Return (x, y) of the center of cell containing provided text 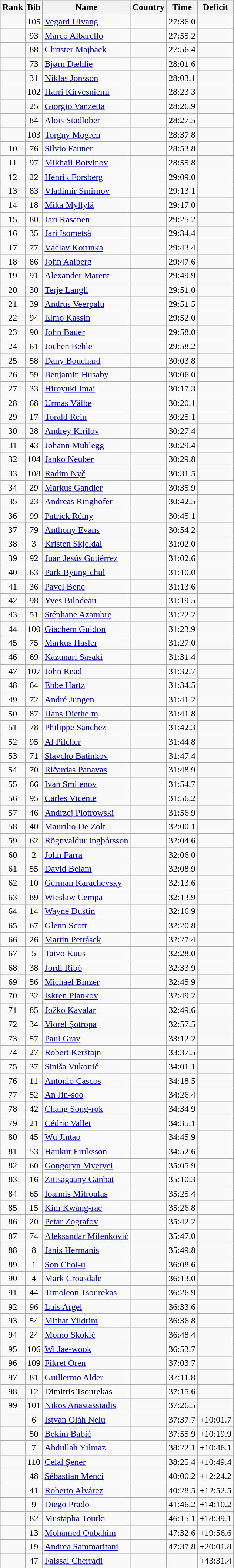
Alexander Marent (87, 276)
31:22.2 (182, 614)
30:45.1 (182, 516)
31:02.0 (182, 544)
31:42.3 (182, 728)
28:01.6 (182, 64)
Bib (34, 7)
35:05.9 (182, 1165)
29:09.0 (182, 177)
37:37.7 (182, 1420)
31:23.9 (182, 629)
5 (34, 954)
9 (34, 1504)
32:49.6 (182, 1010)
100 (34, 629)
+12:24.2 (215, 1476)
Markus Hasler (87, 643)
29:58.0 (182, 332)
31:56.2 (182, 798)
109 (34, 1363)
32:33.9 (182, 968)
101 (34, 1405)
Juan Jesús Gutiérrez (87, 558)
Bjørn Dæhlie (87, 64)
30:20.1 (182, 403)
Mohamed Oubahim (87, 1533)
Roberto Alvárez (87, 1490)
Taivo Kuus (87, 954)
37:26.5 (182, 1405)
29:58.2 (182, 346)
6 (34, 1420)
Slavcho Batinkov (87, 756)
+20:01.8 (215, 1547)
31:41.8 (182, 714)
Elmo Kassin (87, 318)
36:53.7 (182, 1349)
Torgny Mogren (87, 134)
Park Byung-chul (87, 572)
Giachem Guidon (87, 629)
31:34.5 (182, 685)
John Farra (87, 854)
34:45.9 (182, 1137)
+10:01.7 (215, 1420)
+19:56.6 (215, 1533)
+14:10.2 (215, 1504)
37:15.6 (182, 1391)
Wi Jae-wook (87, 1349)
29:13.1 (182, 191)
28:27.5 (182, 120)
2 (34, 854)
31:44.8 (182, 742)
Jožko Kavalar (87, 1010)
Andrus Veerpalu (87, 304)
35:10.3 (182, 1180)
Hiroyuki Imai (87, 388)
Jordi Ribó (87, 968)
Niklas Jonsson (87, 78)
Glenn Scott (87, 925)
Václav Korunka (87, 247)
Silvio Fauner (87, 148)
Mithat Yildrim (87, 1321)
Ebbe Hartz (87, 685)
Kim Kwang-rae (87, 1208)
105 (34, 22)
Carles Vicente (87, 798)
John Bauer (87, 332)
28:37.8 (182, 134)
34:18.5 (182, 1081)
Maurilio De Zolt (87, 826)
30:42.5 (182, 502)
30:35.9 (182, 488)
Haukur Eiríksson (87, 1151)
Jochen Behle (87, 346)
40:28.5 (182, 1490)
36:48.4 (182, 1335)
31:47.4 (182, 756)
35:49.8 (182, 1250)
31:56.9 (182, 812)
Mustapha Tourki (87, 1518)
34:35.1 (182, 1123)
Ivan Smilenov (87, 784)
Hans Diethelm (87, 714)
37:11.8 (182, 1377)
John Read (87, 671)
29:25.2 (182, 219)
46:15.1 (182, 1518)
30:31.5 (182, 473)
47:37.8 (182, 1547)
Al Pilcher (87, 742)
Luis Argel (87, 1306)
103 (34, 134)
Andrzej Piotrowski (87, 812)
32:28.0 (182, 954)
31:54.7 (182, 784)
32:04.6 (182, 840)
Henrik Forsberg (87, 177)
Kristen Skjeldal (87, 544)
30:29.8 (182, 459)
Mikhail Botvinov (87, 163)
107 (34, 671)
David Belam (87, 869)
110 (34, 1462)
Ričardas Panavas (87, 770)
Petar Zografov (87, 1222)
Diego Prado (87, 1504)
Timoleon Tsourekas (87, 1292)
30:27.4 (182, 431)
Yves Bilodeau (87, 600)
29:51.5 (182, 304)
27:55.2 (182, 36)
Andrey Kirilov (87, 431)
28:26.9 (182, 106)
36:08.6 (182, 1264)
German Karachevsky (87, 883)
Terje Langli (87, 290)
Kazunari Sasaki (87, 657)
Country (148, 7)
Markus Gandler (87, 488)
Benjamin Husaby (87, 374)
Wu Jintao (87, 1137)
31:32.7 (182, 671)
29:34.4 (182, 233)
31:31.4 (182, 657)
38:25.4 (182, 1462)
32:06.0 (182, 854)
Paul Gray (87, 1038)
36:33.6 (182, 1306)
102 (34, 92)
32:45.9 (182, 982)
Wayne Dustin (87, 911)
31:13.6 (182, 586)
Torald Rein (87, 417)
32:27.4 (182, 939)
Jari Isometsä (87, 233)
31:48.9 (182, 770)
34:26.4 (182, 1095)
34:01.1 (182, 1066)
32:49.2 (182, 996)
Dany Bouchard (87, 360)
Vegard Ulvang (87, 22)
Andrea Sammaritani (87, 1547)
Giorgio Vanzetta (87, 106)
Philippe Sanchez (87, 728)
27:36.0 (182, 22)
Momo Skokić (87, 1335)
49 (13, 699)
29:47.6 (182, 262)
32:20.8 (182, 925)
+18:39.1 (215, 1518)
Christer Majbäck (87, 50)
Celal Şener (87, 1462)
Pavel Benc (87, 586)
104 (34, 459)
Johann Mühlegg (87, 445)
Wiesław Cempa (87, 897)
+12:52.5 (215, 1490)
37:03.7 (182, 1363)
+10:46.1 (215, 1448)
An Jin-soo (87, 1095)
Guillermo Alder (87, 1377)
1 (34, 1264)
32:13.9 (182, 897)
André Jungen (87, 699)
Nikos Anastassiadis (87, 1405)
Martin Petrásek (87, 939)
29:51.0 (182, 290)
41:46.2 (182, 1504)
34:34.9 (182, 1109)
Mark Croasdale (87, 1278)
32:16.9 (182, 911)
31:02.6 (182, 558)
Jānis Hermanis (87, 1250)
30:03.8 (182, 360)
35:42.2 (182, 1222)
4 (34, 1278)
37:55.9 (182, 1434)
+10:49.4 (215, 1462)
Jari Räsänen (87, 219)
Ziitsagaany Ganbat (87, 1180)
Robert Kerštajn (87, 1052)
35:25.4 (182, 1194)
29:52.0 (182, 318)
27:56.4 (182, 50)
Iskren Plankov (87, 996)
Cédric Vallet (87, 1123)
Alois Stadlober (87, 120)
Rögnvaldur Ingþórsson (87, 840)
Patrick Rémy (87, 516)
Viorel Şotropa (87, 1024)
30:17.3 (182, 388)
Son Chol-u (87, 1264)
Fikret Ören (87, 1363)
Siniša Vukonić (87, 1066)
Sébastian Menci (87, 1476)
30:25.1 (182, 417)
28:23.3 (182, 92)
Aleksandar Milenković (87, 1236)
Anthony Evans (87, 530)
30:29.4 (182, 445)
Faissal Cherradi (87, 1561)
28:03.1 (182, 78)
Rank (13, 7)
Harri Kirvesniemi (87, 92)
33:12.2 (182, 1038)
106 (34, 1349)
40:00.2 (182, 1476)
Janko Neuber (87, 459)
Abdullah Yılmaz (87, 1448)
33:37.5 (182, 1052)
Michael Binzer (87, 982)
Marco Albarello (87, 36)
32:00.1 (182, 826)
Name (87, 7)
Time (182, 7)
35:47.0 (182, 1236)
7 (34, 1448)
28:53.8 (182, 148)
Mika Myllylä (87, 205)
36:13.0 (182, 1278)
35:26.8 (182, 1208)
Deficit (215, 7)
Stéphane Azambre (87, 614)
3 (34, 544)
30:54.2 (182, 530)
32:57.5 (182, 1024)
Radim Nyč (87, 473)
Urmas Välbe (87, 403)
Bekim Babić (87, 1434)
32:13.6 (182, 883)
32:08.9 (182, 869)
Andreas Ringhofer (87, 502)
Ioannis Mitroulas (87, 1194)
29:17.0 (182, 205)
30:06.0 (182, 374)
31:10.0 (182, 572)
Chang Song-rok (87, 1109)
+43:31.4 (215, 1561)
31:41.2 (182, 699)
34:52.6 (182, 1151)
Dimitris Tsourekas (87, 1391)
36:26.9 (182, 1292)
István Oláh Nelu (87, 1420)
29:43.4 (182, 247)
8 (34, 1250)
29:49.9 (182, 276)
Antonio Cascos (87, 1081)
38:22.1 (182, 1448)
+10:19.9 (215, 1434)
Gongoryn Myeryei (87, 1165)
31:19.5 (182, 600)
Vladimir Smirnov (87, 191)
108 (34, 473)
47:32.6 (182, 1533)
36:36.8 (182, 1321)
John Aalberg (87, 262)
28:55.8 (182, 163)
31:27.0 (182, 643)
